Scan for the cell matching the given text and deliver its [X, Y] coordinate at center. 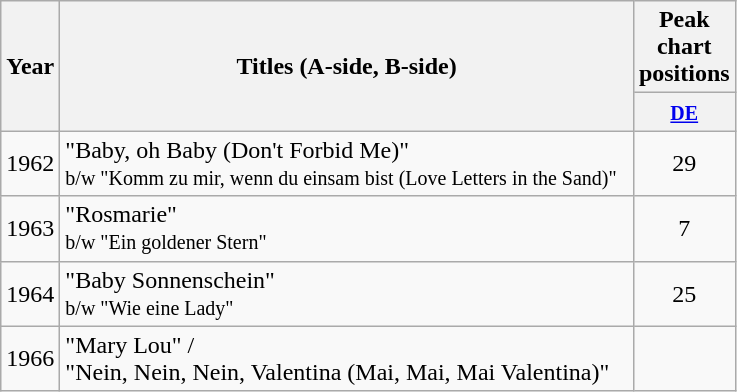
1962 [30, 164]
1963 [30, 228]
Year [30, 66]
"Mary Lou" /"Nein, Nein, Nein, Valentina (Mai, Mai, Mai Valentina)" [347, 358]
Titles (A-side, B-side) [347, 66]
"Baby, oh Baby (Don't Forbid Me)"b/w "Komm zu mir, wenn du einsam bist (Love Letters in the Sand)" [347, 164]
29 [684, 164]
1964 [30, 294]
Peak chart positions [684, 47]
"Rosmarie"b/w "Ein goldener Stern" [347, 228]
1966 [30, 358]
DE [684, 112]
"Baby Sonnenschein"b/w "Wie eine Lady" [347, 294]
25 [684, 294]
7 [684, 228]
